Scan for the cell matching the given text and deliver its [X, Y] coordinate at center. 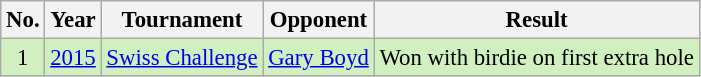
1 [23, 58]
2015 [73, 58]
No. [23, 20]
Year [73, 20]
Opponent [318, 20]
Gary Boyd [318, 58]
Swiss Challenge [182, 58]
Won with birdie on first extra hole [536, 58]
Result [536, 20]
Tournament [182, 20]
